Provide the (X, Y) coordinate of the cell's center where the given text is located.  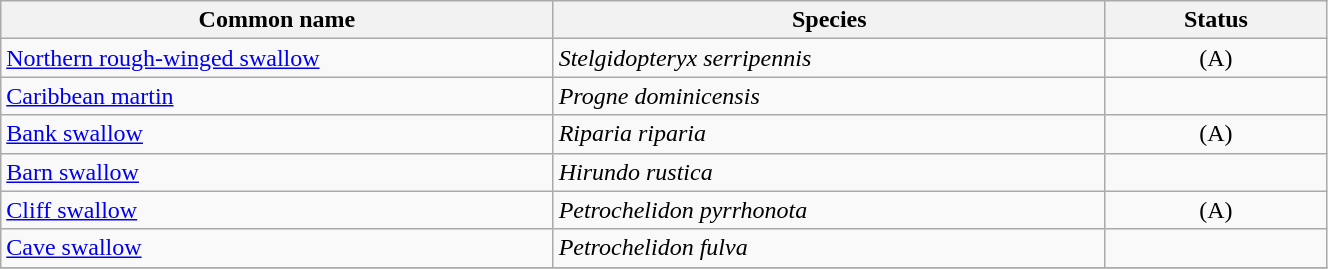
Barn swallow (277, 172)
Cliff swallow (277, 210)
Petrochelidon pyrrhonota (829, 210)
Stelgidopteryx serripennis (829, 58)
Bank swallow (277, 134)
Common name (277, 20)
Northern rough-winged swallow (277, 58)
Cave swallow (277, 248)
Caribbean martin (277, 96)
Petrochelidon fulva (829, 248)
Status (1216, 20)
Progne dominicensis (829, 96)
Species (829, 20)
Riparia riparia (829, 134)
Hirundo rustica (829, 172)
